Search for the cell housing the specified text and yield its (x, y) center coordinate. 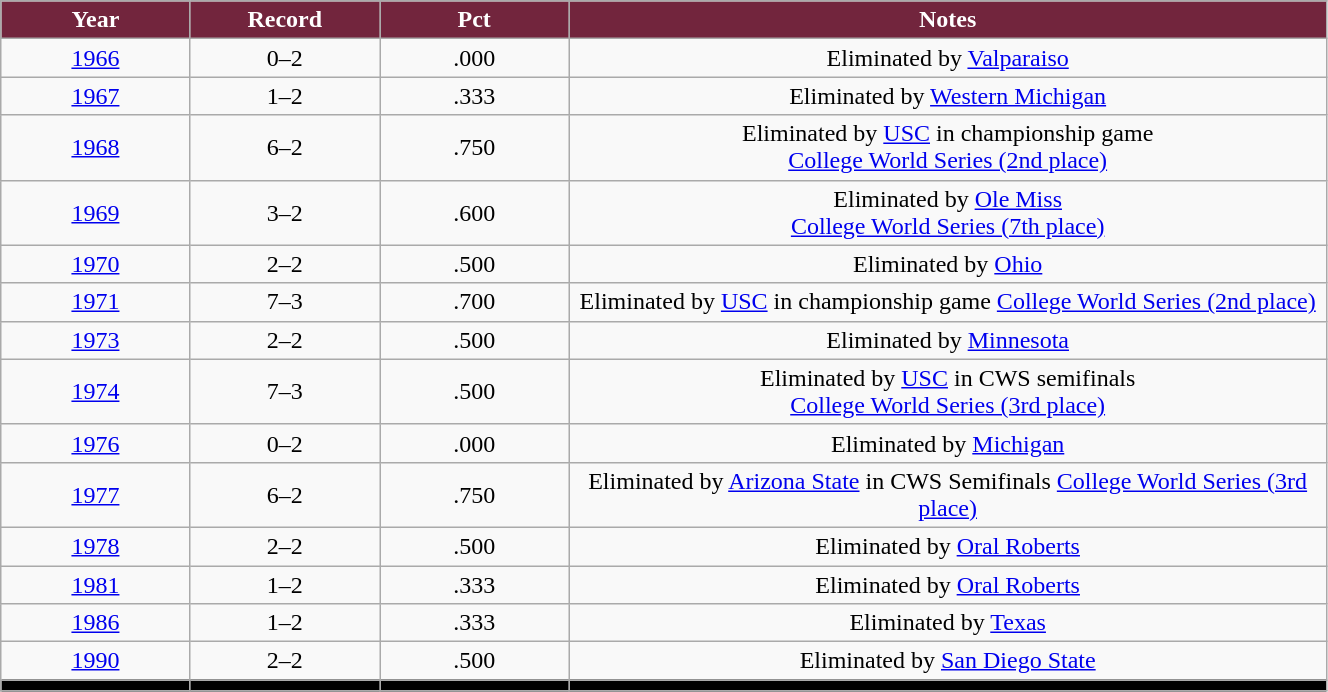
1970 (96, 264)
Year (96, 20)
.700 (474, 302)
Record (284, 20)
Pct (474, 20)
3–2 (284, 212)
1973 (96, 340)
1977 (96, 494)
Eliminated by Ohio (948, 264)
1990 (96, 661)
Eliminated by Minnesota (948, 340)
1968 (96, 148)
1971 (96, 302)
1976 (96, 443)
1967 (96, 96)
Eliminated by Ole Miss College World Series (7th place) (948, 212)
1966 (96, 58)
1978 (96, 546)
Eliminated by Michigan (948, 443)
.600 (474, 212)
1981 (96, 585)
Eliminated by Texas (948, 623)
Eliminated by Western Michigan (948, 96)
Eliminated by San Diego State (948, 661)
1974 (96, 392)
1969 (96, 212)
Eliminated by Arizona State in CWS Semifinals College World Series (3rd place) (948, 494)
Eliminated by Valparaiso (948, 58)
1986 (96, 623)
Eliminated by USC in CWS semifinals College World Series (3rd place) (948, 392)
Notes (948, 20)
